Locate the cell with the specified text and output its [x, y] center coordinate. 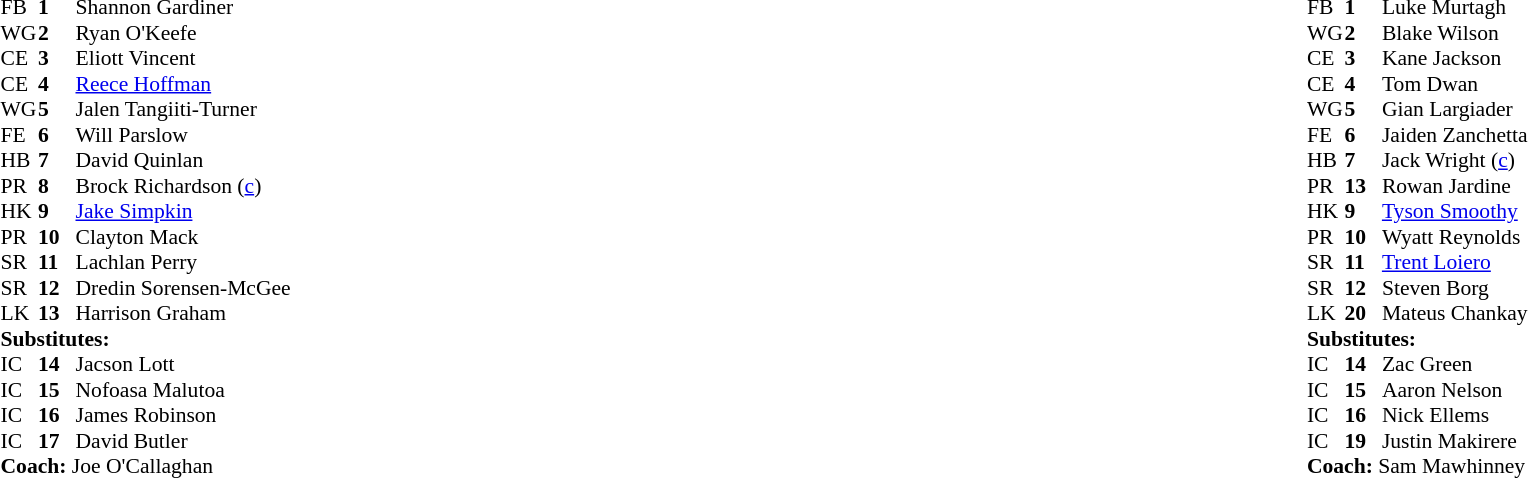
Steven Borg [1455, 288]
Rowan Jardine [1455, 186]
Eliott Vincent [184, 59]
David Butler [184, 441]
Kane Jackson [1455, 59]
Jalen Tangiiti-Turner [184, 109]
17 [57, 441]
Harrison Graham [184, 313]
Zac Green [1455, 365]
James Robinson [184, 415]
Brock Richardson (c) [184, 186]
Jack Wright (c) [1455, 161]
Mateus Chankay [1455, 313]
19 [1363, 441]
Reece Hoffman [184, 84]
Jaiden Zanchetta [1455, 135]
8 [57, 186]
20 [1363, 313]
Blake Wilson [1455, 33]
Justin Makirere [1455, 441]
Nick Ellems [1455, 415]
Nofoasa Malutoa [184, 390]
Trent Loiero [1455, 263]
Tom Dwan [1455, 84]
Jake Simpkin [184, 211]
Lachlan Perry [184, 263]
Clayton Mack [184, 237]
Dredin Sorensen-McGee [184, 288]
Aaron Nelson [1455, 390]
Jacson Lott [184, 365]
Ryan O'Keefe [184, 33]
David Quinlan [184, 161]
Will Parslow [184, 135]
Tyson Smoothy [1455, 211]
Wyatt Reynolds [1455, 237]
Gian Largiader [1455, 109]
